Find where the given text appears and provide that cell's center as [x, y] coordinate. 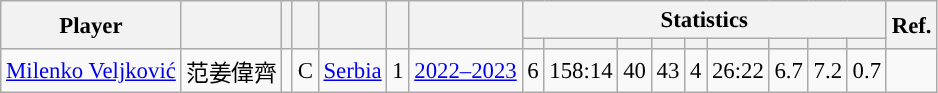
Milenko Veljković [91, 71]
Ref. [911, 25]
Serbia [352, 71]
4 [696, 71]
C [305, 71]
43 [668, 71]
1 [398, 71]
Player [91, 25]
2022–2023 [466, 71]
26:22 [738, 71]
158:14 [581, 71]
范姜偉齊 [232, 71]
40 [634, 71]
7.2 [828, 71]
0.7 [866, 71]
Statistics [704, 20]
6.7 [788, 71]
6 [533, 71]
